Output the (x, y) coordinate of the center of the cell containing the given text.  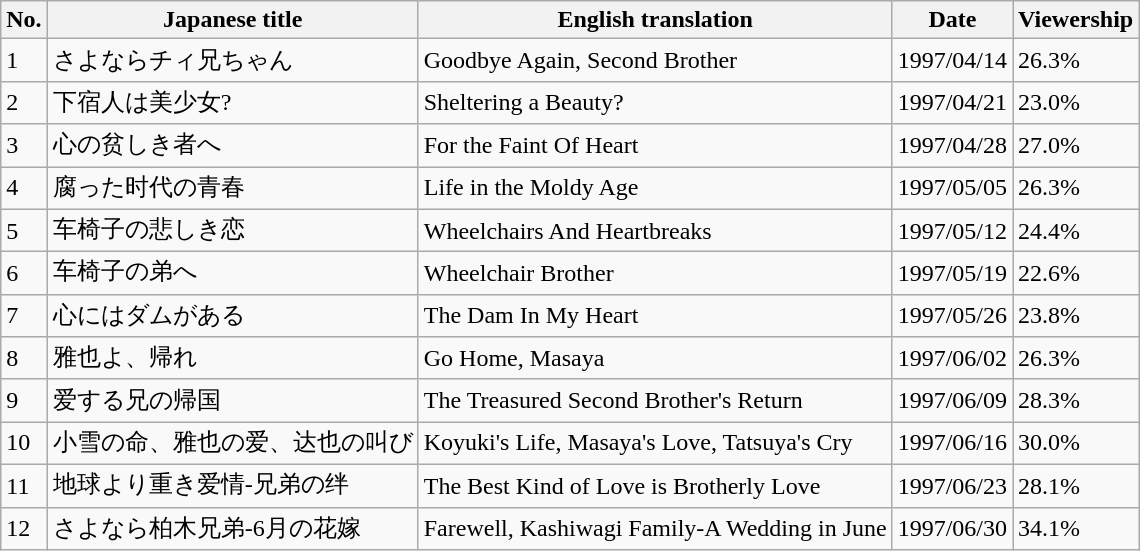
23.8% (1076, 316)
雅也よ、帰れ (232, 358)
さよなら柏木兄弟-6月の花嫁 (232, 528)
下宿人は美少女? (232, 102)
1997/06/02 (952, 358)
1997/05/19 (952, 274)
车椅子の悲しき恋 (232, 230)
1 (24, 60)
27.0% (1076, 146)
1997/04/21 (952, 102)
1997/05/12 (952, 230)
28.1% (1076, 486)
Japanese title (232, 20)
4 (24, 188)
1997/06/30 (952, 528)
さよならチィ兄ちゃん (232, 60)
1997/05/05 (952, 188)
Farewell, Kashiwagi Family-A Wedding in June (655, 528)
Wheelchair Brother (655, 274)
6 (24, 274)
1997/06/23 (952, 486)
23.0% (1076, 102)
1997/06/16 (952, 444)
The Treasured Second Brother's Return (655, 400)
心の贫しき者へ (232, 146)
The Dam In My Heart (655, 316)
English translation (655, 20)
No. (24, 20)
Viewership (1076, 20)
车椅子の弟へ (232, 274)
7 (24, 316)
2 (24, 102)
Wheelchairs And Heartbreaks (655, 230)
1997/05/26 (952, 316)
Goodbye Again, Second Brother (655, 60)
1997/04/14 (952, 60)
34.1% (1076, 528)
24.4% (1076, 230)
1997/06/09 (952, 400)
The Best Kind of Love is Brotherly Love (655, 486)
Go Home, Masaya (655, 358)
8 (24, 358)
12 (24, 528)
爱する兄の帰国 (232, 400)
Koyuki's Life, Masaya's Love, Tatsuya's Cry (655, 444)
Life in the Moldy Age (655, 188)
11 (24, 486)
22.6% (1076, 274)
地球より重き爱情-兄弟の绊 (232, 486)
5 (24, 230)
腐った时代の青春 (232, 188)
心にはダムがある (232, 316)
1997/04/28 (952, 146)
28.3% (1076, 400)
Sheltering a Beauty? (655, 102)
3 (24, 146)
30.0% (1076, 444)
For the Faint Of Heart (655, 146)
9 (24, 400)
10 (24, 444)
小雪の命、雅也の爱、达也の叫び (232, 444)
Date (952, 20)
